Extract the [x, y] coordinate from the center of the cell holding the provided text.  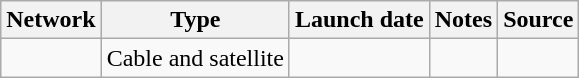
Type [195, 20]
Notes [463, 20]
Source [538, 20]
Cable and satellite [195, 58]
Launch date [359, 20]
Network [51, 20]
